Scan for the cell matching the given text and deliver its [x, y] coordinate at center. 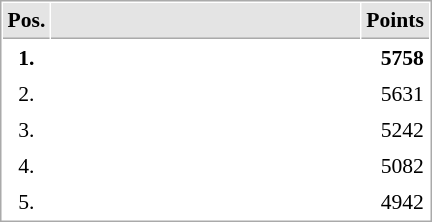
2. [26, 93]
5082 [396, 165]
5631 [396, 93]
5242 [396, 129]
5. [26, 201]
3. [26, 129]
5758 [396, 57]
4942 [396, 201]
1. [26, 57]
4. [26, 165]
Points [396, 21]
Pos. [26, 21]
